Extract the [x, y] coordinate from the center of the cell holding the provided text.  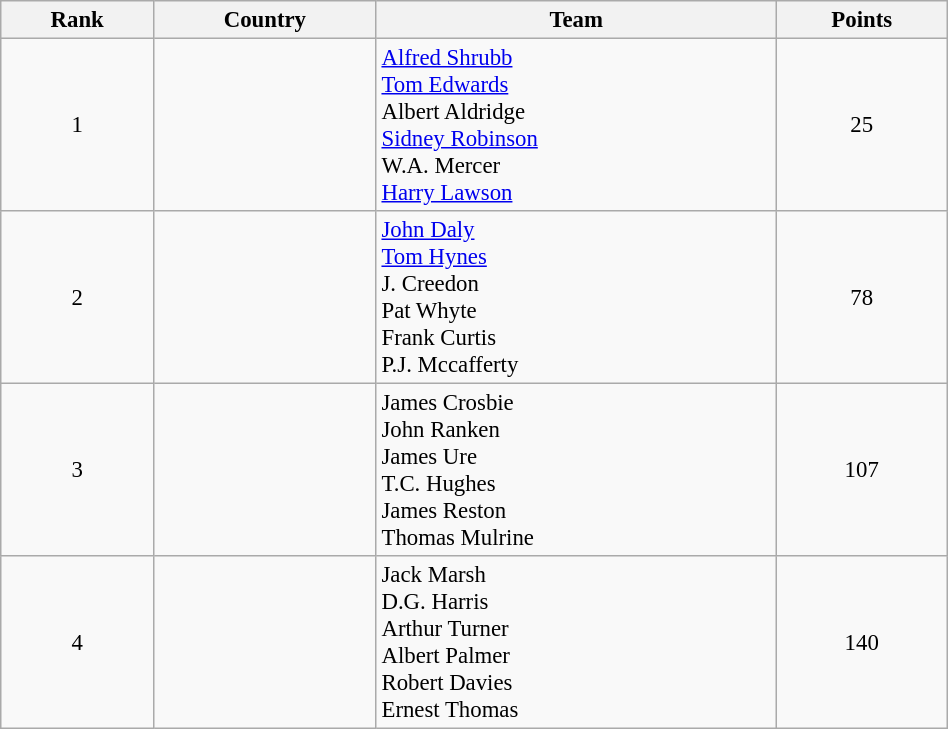
140 [862, 642]
Points [862, 20]
3 [78, 470]
Rank [78, 20]
Country [266, 20]
1 [78, 126]
Jack MarshD.G. HarrisArthur TurnerAlbert PalmerRobert DaviesErnest Thomas [576, 642]
107 [862, 470]
Alfred ShrubbTom EdwardsAlbert AldridgeSidney RobinsonW.A. MercerHarry Lawson [576, 126]
John DalyTom HynesJ. CreedonPat WhyteFrank CurtisP.J. Mccafferty [576, 298]
78 [862, 298]
25 [862, 126]
James CrosbieJohn RankenJames UreT.C. HughesJames RestonThomas Mulrine [576, 470]
4 [78, 642]
2 [78, 298]
Team [576, 20]
